Detect which cell encompasses the target text, then output its (x, y) center coordinate. 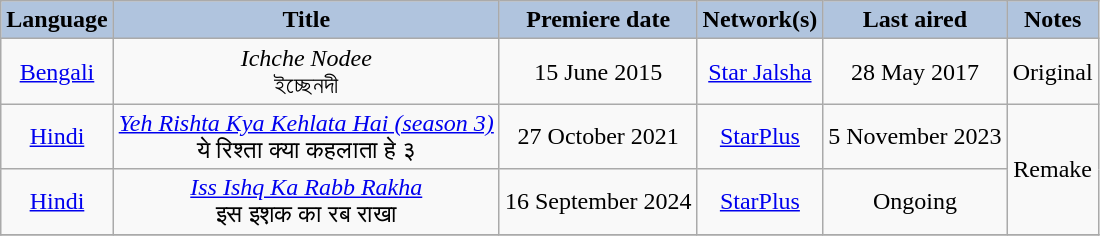
Language (57, 20)
15 June 2015 (598, 72)
Network(s) (760, 20)
Original (1052, 72)
Bengali (57, 72)
Iss Ishq Ka Rabb Rakha इस इश़क का रब राखा (306, 202)
Ongoing (915, 202)
28 May 2017 (915, 72)
Title (306, 20)
5 November 2023 (915, 136)
Premiere date (598, 20)
Remake (1052, 169)
Notes (1052, 20)
Star Jalsha (760, 72)
27 October 2021 (598, 136)
Yeh Rishta Kya Kehlata Hai (season 3) ये रिश्ता क्या कहलाता हे ३ (306, 136)
Last aired (915, 20)
16 September 2024 (598, 202)
Ichche Nodee ইচ্ছেনদী (306, 72)
